Identify which cell holds the provided text, then report its (X, Y) central coordinate. 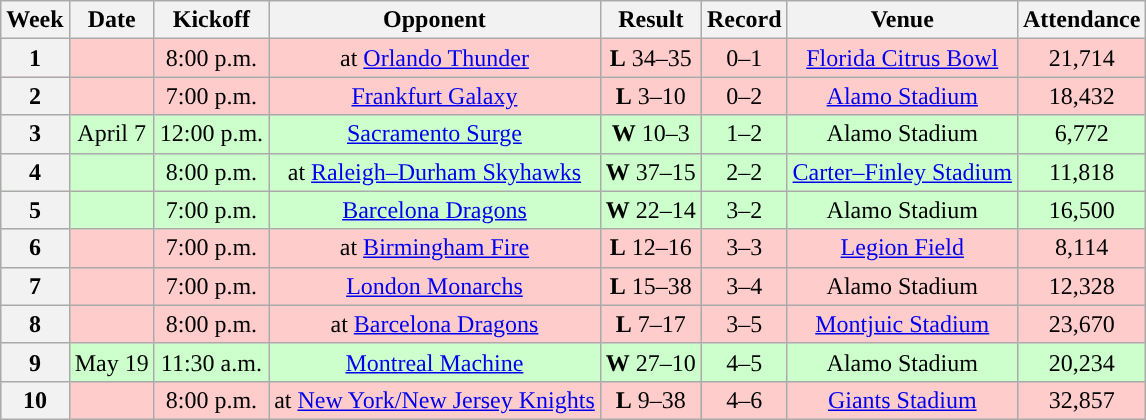
2–2 (744, 172)
4–5 (744, 362)
2 (35, 96)
April 7 (112, 134)
L 15–38 (650, 286)
at Orlando Thunder (435, 58)
W 10–3 (650, 134)
0–1 (744, 58)
3–4 (744, 286)
16,500 (1081, 210)
at Barcelona Dragons (435, 324)
Week (35, 20)
1–2 (744, 134)
Venue (902, 20)
L 12–16 (650, 248)
11,818 (1081, 172)
0–2 (744, 96)
3–2 (744, 210)
10 (35, 400)
6 (35, 248)
21,714 (1081, 58)
12,328 (1081, 286)
Frankfurt Galaxy (435, 96)
11:30 a.m. (211, 362)
Opponent (435, 20)
L 3–10 (650, 96)
Attendance (1081, 20)
Legion Field (902, 248)
12:00 p.m. (211, 134)
W 37–15 (650, 172)
Montreal Machine (435, 362)
Result (650, 20)
L 7–17 (650, 324)
London Monarchs (435, 286)
4–6 (744, 400)
Sacramento Surge (435, 134)
W 22–14 (650, 210)
8,114 (1081, 248)
L 34–35 (650, 58)
May 19 (112, 362)
3 (35, 134)
Florida Citrus Bowl (902, 58)
32,857 (1081, 400)
Giants Stadium (902, 400)
4 (35, 172)
20,234 (1081, 362)
5 (35, 210)
at New York/New Jersey Knights (435, 400)
18,432 (1081, 96)
Barcelona Dragons (435, 210)
Record (744, 20)
3–3 (744, 248)
at Birmingham Fire (435, 248)
Montjuic Stadium (902, 324)
Kickoff (211, 20)
7 (35, 286)
8 (35, 324)
1 (35, 58)
Date (112, 20)
L 9–38 (650, 400)
9 (35, 362)
at Raleigh–Durham Skyhawks (435, 172)
6,772 (1081, 134)
23,670 (1081, 324)
Carter–Finley Stadium (902, 172)
W 27–10 (650, 362)
3–5 (744, 324)
